Identify which cell holds the provided text, then report its [x, y] central coordinate. 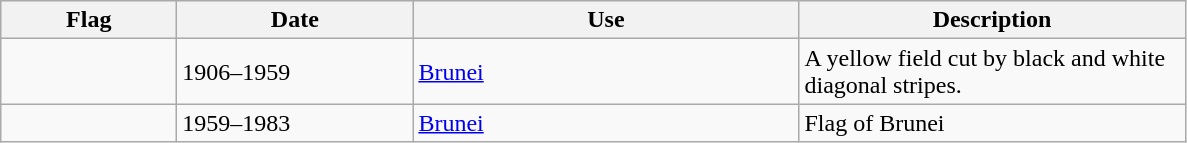
Flag of Brunei [992, 123]
Use [606, 20]
Date [295, 20]
Flag [89, 20]
A yellow field cut by black and white diagonal stripes. [992, 72]
1906–1959 [295, 72]
Description [992, 20]
1959–1983 [295, 123]
